Find where the given text appears and provide that cell's center as (X, Y) coordinate. 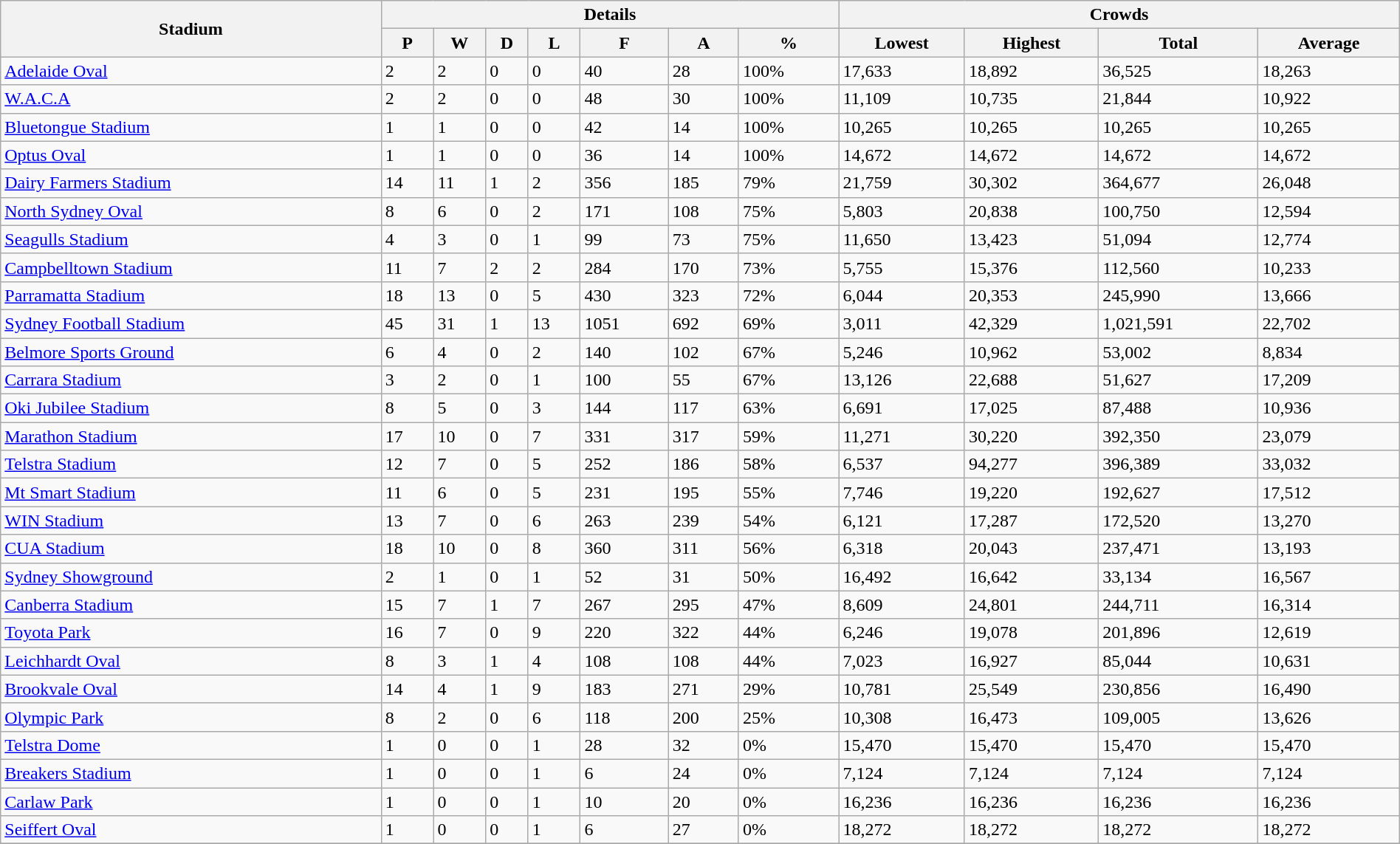
5,755 (902, 267)
8,834 (1329, 352)
Mt Smart Stadium (191, 493)
30 (703, 99)
170 (703, 267)
171 (625, 211)
140 (625, 352)
54% (789, 521)
185 (703, 183)
100 (625, 380)
16,314 (1329, 605)
16,473 (1031, 717)
19,078 (1031, 633)
16,490 (1329, 689)
20,043 (1031, 549)
72% (789, 295)
12,594 (1329, 211)
Seiffert Oval (191, 830)
102 (703, 352)
25,549 (1031, 689)
267 (625, 605)
55% (789, 493)
15 (408, 605)
87,488 (1178, 408)
F (625, 43)
63% (789, 408)
33,032 (1329, 464)
WIN Stadium (191, 521)
Seagulls Stadium (191, 239)
331 (625, 436)
237,471 (1178, 549)
430 (625, 295)
Optus Oval (191, 155)
Oki Jubilee Stadium (191, 408)
10,308 (902, 717)
11,109 (902, 99)
36,525 (1178, 71)
13,126 (902, 380)
33,134 (1178, 577)
17 (408, 436)
244,711 (1178, 605)
Highest (1031, 43)
30,220 (1031, 436)
56% (789, 549)
Telstra Dome (191, 745)
24 (703, 773)
15,376 (1031, 267)
69% (789, 323)
295 (703, 605)
8,609 (902, 605)
10,735 (1031, 99)
17,025 (1031, 408)
Average (1329, 43)
A (703, 43)
17,512 (1329, 493)
55 (703, 380)
6,537 (902, 464)
13,666 (1329, 295)
Carrara Stadium (191, 380)
230,856 (1178, 689)
284 (625, 267)
Crowds (1119, 15)
322 (703, 633)
Adelaide Oval (191, 71)
13,270 (1329, 521)
Carlaw Park (191, 801)
311 (703, 549)
20,353 (1031, 295)
21,759 (902, 183)
Breakers Stadium (191, 773)
10,962 (1031, 352)
59% (789, 436)
45 (408, 323)
51,627 (1178, 380)
Lowest (902, 43)
183 (625, 689)
22,688 (1031, 380)
Belmore Sports Ground (191, 352)
CUA Stadium (191, 549)
201,896 (1178, 633)
94,277 (1031, 464)
Total (1178, 43)
317 (703, 436)
Bluetongue Stadium (191, 127)
20,838 (1031, 211)
16 (408, 633)
22,702 (1329, 323)
Parramatta Stadium (191, 295)
239 (703, 521)
144 (625, 408)
200 (703, 717)
11,271 (902, 436)
5,803 (902, 211)
18,892 (1031, 71)
Sydney Showground (191, 577)
6,246 (902, 633)
5,246 (902, 352)
6,044 (902, 295)
52 (625, 577)
364,677 (1178, 183)
245,990 (1178, 295)
392,350 (1178, 436)
1,021,591 (1178, 323)
16,492 (902, 577)
W.A.C.A (191, 99)
16,642 (1031, 577)
17,287 (1031, 521)
195 (703, 493)
30,302 (1031, 183)
51,094 (1178, 239)
17,209 (1329, 380)
27 (703, 830)
1051 (625, 323)
220 (625, 633)
252 (625, 464)
263 (625, 521)
12,774 (1329, 239)
Canberra Stadium (191, 605)
North Sydney Oval (191, 211)
10,922 (1329, 99)
85,044 (1178, 661)
16,567 (1329, 577)
23,079 (1329, 436)
360 (625, 549)
Marathon Stadium (191, 436)
13,193 (1329, 549)
20 (703, 801)
692 (703, 323)
W (459, 43)
12 (408, 464)
40 (625, 71)
356 (625, 183)
Dairy Farmers Stadium (191, 183)
58% (789, 464)
50% (789, 577)
18,263 (1329, 71)
7,746 (902, 493)
10,233 (1329, 267)
73% (789, 267)
231 (625, 493)
17,633 (902, 71)
53,002 (1178, 352)
Stadium (191, 29)
73 (703, 239)
32 (703, 745)
% (789, 43)
100,750 (1178, 211)
48 (625, 99)
24,801 (1031, 605)
10,781 (902, 689)
172,520 (1178, 521)
42,329 (1031, 323)
11,650 (902, 239)
D (507, 43)
99 (625, 239)
25% (789, 717)
112,560 (1178, 267)
Leichhardt Oval (191, 661)
19,220 (1031, 493)
7,023 (902, 661)
6,318 (902, 549)
42 (625, 127)
10,936 (1329, 408)
26,048 (1329, 183)
3,011 (902, 323)
16,927 (1031, 661)
109,005 (1178, 717)
36 (625, 155)
Telstra Stadium (191, 464)
Sydney Football Stadium (191, 323)
Details (610, 15)
396,389 (1178, 464)
79% (789, 183)
6,691 (902, 408)
L (554, 43)
271 (703, 689)
10,631 (1329, 661)
6,121 (902, 521)
192,627 (1178, 493)
Brookvale Oval (191, 689)
118 (625, 717)
21,844 (1178, 99)
12,619 (1329, 633)
323 (703, 295)
186 (703, 464)
13,626 (1329, 717)
117 (703, 408)
Olympic Park (191, 717)
13,423 (1031, 239)
Campbelltown Stadium (191, 267)
29% (789, 689)
47% (789, 605)
Toyota Park (191, 633)
P (408, 43)
